Extract the [X, Y] coordinate from the center of the cell holding the provided text.  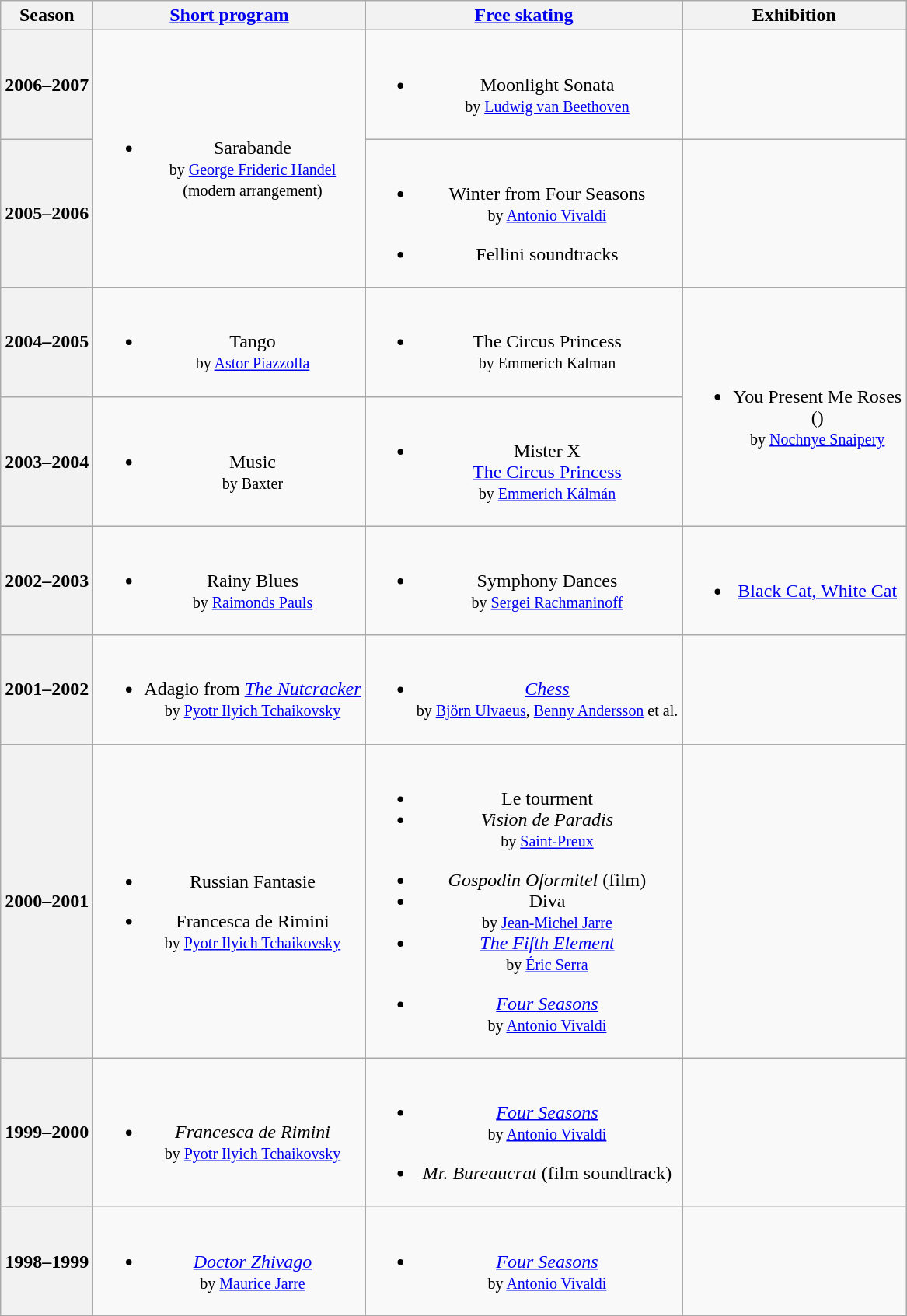
2006–2007 [47, 85]
Tango by Astor Piazzolla [229, 342]
1998–1999 [47, 1261]
2005–2006 [47, 213]
Moonlight Sonata by Ludwig van Beethoven [524, 85]
Winter from Four Seasons by Antonio Vivaldi Fellini soundtracks [524, 213]
Season [47, 16]
Sarabande by George Frideric Handel (modern arrangement) [229, 159]
2000–2001 [47, 901]
Exhibition [794, 16]
Short program [229, 16]
Music by Baxter [229, 462]
Adagio from The Nutcracker by Pyotr Ilyich Tchaikovsky [229, 689]
The Circus Princess by Emmerich Kalman [524, 342]
Four Seasons by Antonio Vivaldi [524, 1261]
2001–2002 [47, 689]
Black Cat, White Cat [794, 581]
1999–2000 [47, 1132]
2003–2004 [47, 462]
Francesca de Rimini by Pyotr Ilyich Tchaikovsky [229, 1132]
Free skating [524, 16]
Rainy Blues by Raimonds Pauls [229, 581]
Doctor Zhivago by Maurice Jarre [229, 1261]
2002–2003 [47, 581]
Mister X The Circus Princess by Emmerich Kálmán [524, 462]
Four Seasons by Antonio Vivaldi Mr. Bureaucrat (film soundtrack) [524, 1132]
You Present Me Roses () by Nochnye Snaipery [794, 407]
Chess by Björn Ulvaeus, Benny Andersson et al. [524, 689]
2004–2005 [47, 342]
Russian FantasieFrancesca de Rimini by Pyotr Ilyich Tchaikovsky [229, 901]
Symphony Dances by Sergei Rachmaninoff [524, 581]
